Capture the cell that displays the provided text and extract its [x, y] central coordinate. 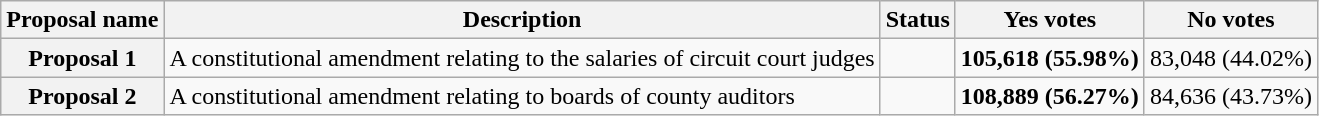
84,636 (43.73%) [1230, 96]
Proposal 2 [82, 96]
Status [918, 20]
83,048 (44.02%) [1230, 58]
A constitutional amendment relating to boards of county auditors [522, 96]
Description [522, 20]
A constitutional amendment relating to the salaries of circuit court judges [522, 58]
108,889 (56.27%) [1050, 96]
105,618 (55.98%) [1050, 58]
No votes [1230, 20]
Yes votes [1050, 20]
Proposal name [82, 20]
Proposal 1 [82, 58]
